Extract the [x, y] coordinate from the center of the cell holding the provided text.  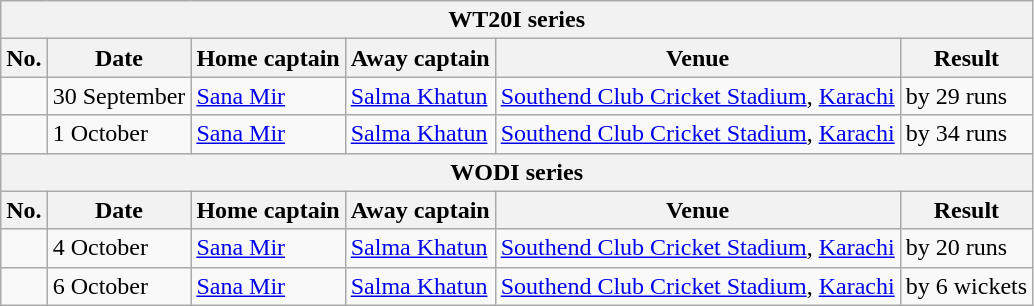
30 September [119, 96]
by 34 runs [966, 134]
6 October [119, 286]
WT20I series [517, 20]
by 20 runs [966, 248]
4 October [119, 248]
by 6 wickets [966, 286]
1 October [119, 134]
by 29 runs [966, 96]
WODI series [517, 172]
